Return (X, Y) of the center of cell containing provided text 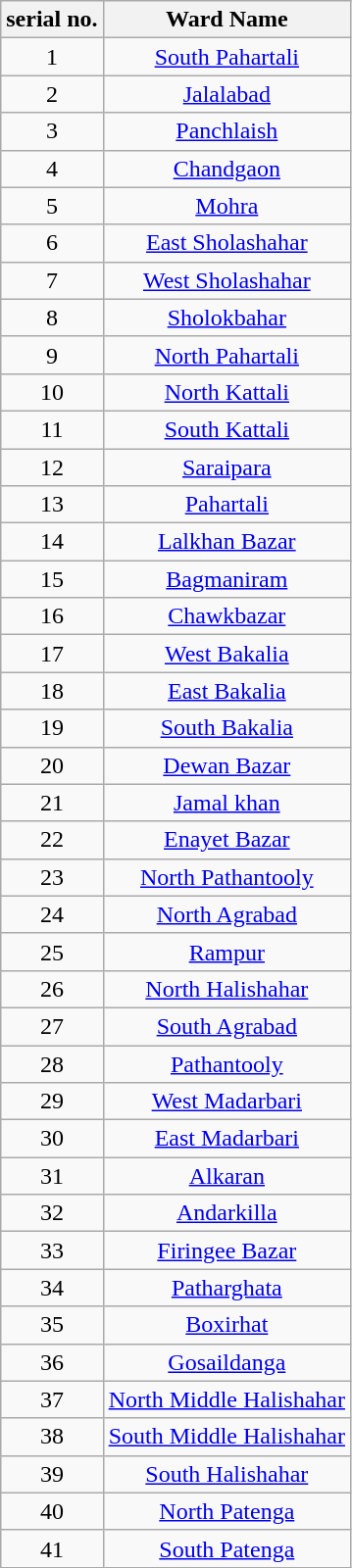
26 (52, 989)
21 (52, 803)
37 (52, 1399)
East Sholashahar (226, 243)
East Madarbari (226, 1139)
Boxirhat (226, 1325)
35 (52, 1325)
North Halishahar (226, 989)
Pathantooly (226, 1063)
6 (52, 243)
5 (52, 206)
16 (52, 616)
22 (52, 840)
Firingee Bazar (226, 1250)
23 (52, 877)
Mohra (226, 206)
15 (52, 579)
West Sholashahar (226, 280)
13 (52, 505)
29 (52, 1102)
South Halishahar (226, 1474)
34 (52, 1288)
17 (52, 654)
14 (52, 542)
Chandgaon (226, 169)
South Pahartali (226, 57)
Panchlaish (226, 131)
South Agrabad (226, 1026)
30 (52, 1139)
West Bakalia (226, 654)
19 (52, 728)
20 (52, 765)
39 (52, 1474)
33 (52, 1250)
12 (52, 467)
Gosaildanga (226, 1362)
Lalkhan Bazar (226, 542)
West Madarbari (226, 1102)
Jamal khan (226, 803)
Chawkbazar (226, 616)
North Patenga (226, 1511)
4 (52, 169)
Saraipara (226, 467)
Enayet Bazar (226, 840)
North Pathantooly (226, 877)
East Bakalia (226, 691)
28 (52, 1063)
9 (52, 355)
Rampur (226, 952)
3 (52, 131)
40 (52, 1511)
North Pahartali (226, 355)
Dewan Bazar (226, 765)
South Bakalia (226, 728)
27 (52, 1026)
2 (52, 94)
North Kattali (226, 392)
11 (52, 429)
Alkaran (226, 1176)
1 (52, 57)
38 (52, 1437)
Sholokbahar (226, 318)
Patharghata (226, 1288)
Pahartali (226, 505)
serial no. (52, 20)
Andarkilla (226, 1213)
Bagmaniram (226, 579)
24 (52, 914)
South Middle Halishahar (226, 1437)
South Patenga (226, 1548)
8 (52, 318)
Ward Name (226, 20)
41 (52, 1548)
10 (52, 392)
18 (52, 691)
25 (52, 952)
7 (52, 280)
Jalalabad (226, 94)
32 (52, 1213)
36 (52, 1362)
South Kattali (226, 429)
31 (52, 1176)
North Agrabad (226, 914)
North Middle Halishahar (226, 1399)
